Detect which cell encompasses the target text, then output its [x, y] center coordinate. 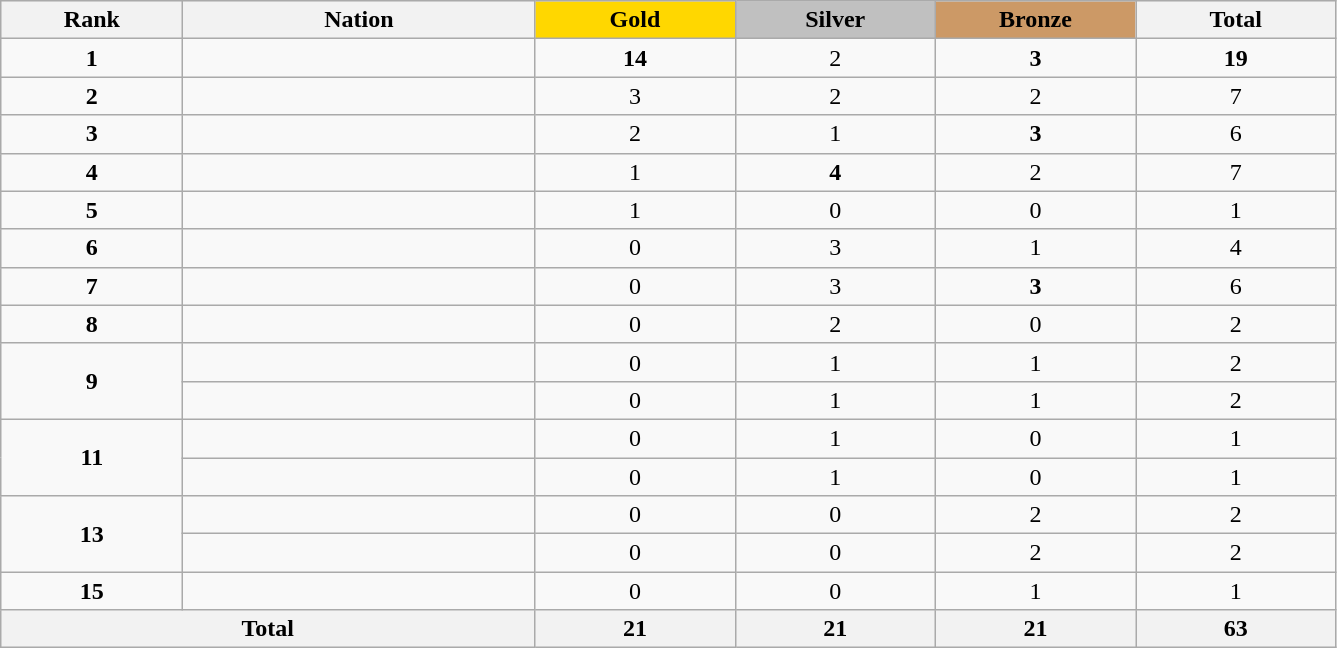
19 [1236, 58]
Nation [359, 20]
11 [92, 457]
63 [1236, 629]
Rank [92, 20]
Silver [835, 20]
13 [92, 534]
5 [92, 210]
15 [92, 591]
Bronze [1035, 20]
Gold [635, 20]
14 [635, 58]
8 [92, 324]
9 [92, 381]
